Find where the given text appears and provide that cell's center as (X, Y) coordinate. 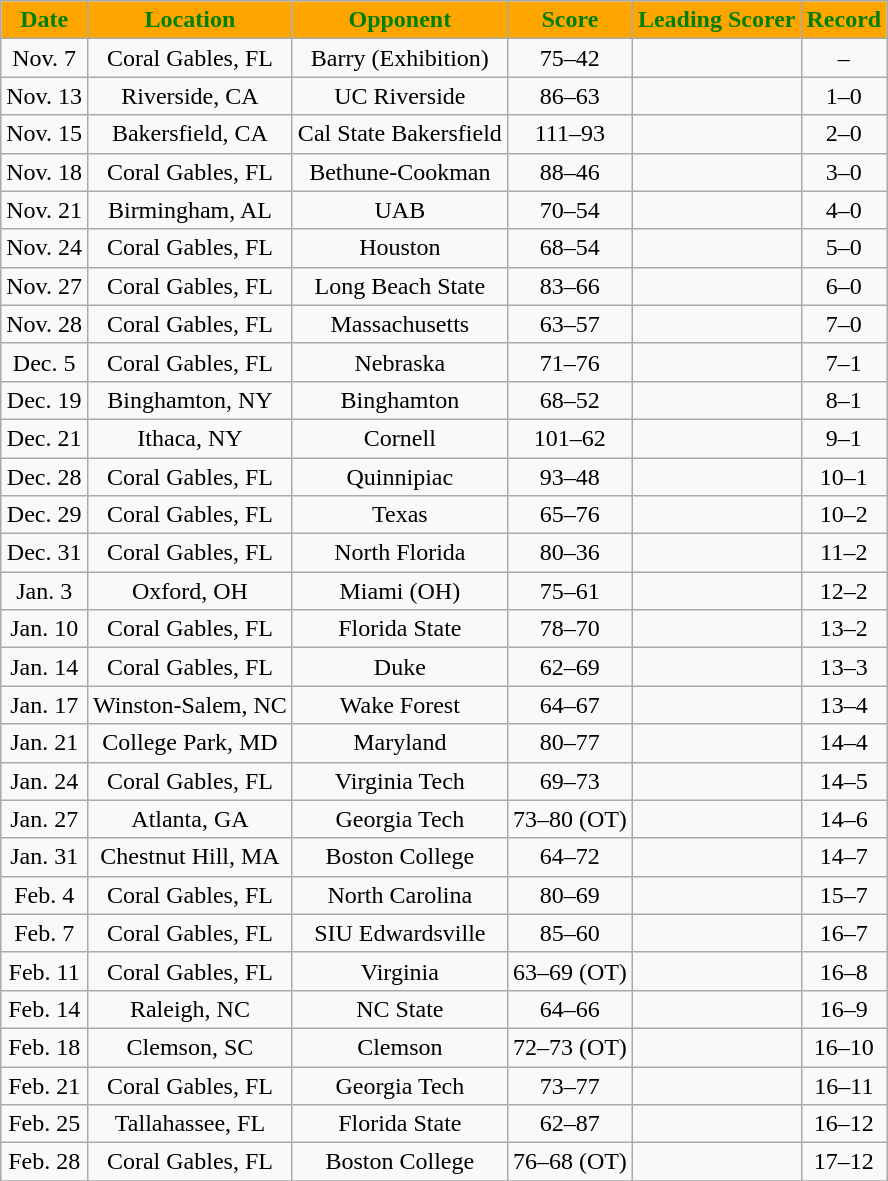
Nov. 24 (44, 248)
5–0 (844, 248)
Feb. 7 (44, 933)
Nov. 13 (44, 96)
11–2 (844, 553)
Raleigh, NC (190, 1009)
Dec. 31 (44, 553)
Dec. 5 (44, 362)
Feb. 25 (44, 1124)
Clemson (400, 1047)
3–0 (844, 172)
Winston-Salem, NC (190, 705)
14–7 (844, 857)
Feb. 4 (44, 895)
Score (570, 20)
75–61 (570, 591)
– (844, 58)
80–77 (570, 743)
16–8 (844, 971)
Feb. 14 (44, 1009)
Dec. 29 (44, 515)
64–72 (570, 857)
College Park, MD (190, 743)
Jan. 14 (44, 667)
Ithaca, NY (190, 438)
10–2 (844, 515)
1–0 (844, 96)
Jan. 24 (44, 781)
Barry (Exhibition) (400, 58)
Leading Scorer (716, 20)
88–46 (570, 172)
17–12 (844, 1162)
Nebraska (400, 362)
UAB (400, 210)
9–1 (844, 438)
15–7 (844, 895)
7–1 (844, 362)
Quinnipiac (400, 477)
63–57 (570, 324)
Nov. 27 (44, 286)
76–68 (OT) (570, 1162)
Nov. 21 (44, 210)
Feb. 21 (44, 1085)
111–93 (570, 134)
SIU Edwardsville (400, 933)
86–63 (570, 96)
Feb. 11 (44, 971)
4–0 (844, 210)
Texas (400, 515)
Feb. 28 (44, 1162)
Nov. 18 (44, 172)
NC State (400, 1009)
64–67 (570, 705)
6–0 (844, 286)
63–69 (OT) (570, 971)
Date (44, 20)
101–62 (570, 438)
Clemson, SC (190, 1047)
80–36 (570, 553)
14–5 (844, 781)
Bakersfield, CA (190, 134)
Opponent (400, 20)
Maryland (400, 743)
Location (190, 20)
75–42 (570, 58)
16–12 (844, 1124)
16–11 (844, 1085)
Duke (400, 667)
Feb. 18 (44, 1047)
Jan. 17 (44, 705)
Nov. 7 (44, 58)
Long Beach State (400, 286)
64–66 (570, 1009)
10–1 (844, 477)
16–7 (844, 933)
Jan. 10 (44, 629)
Jan. 21 (44, 743)
71–76 (570, 362)
72–73 (OT) (570, 1047)
Dec. 28 (44, 477)
73–80 (OT) (570, 819)
68–52 (570, 400)
93–48 (570, 477)
13–4 (844, 705)
Wake Forest (400, 705)
Dec. 19 (44, 400)
Massachusetts (400, 324)
7–0 (844, 324)
73–77 (570, 1085)
62–69 (570, 667)
Record (844, 20)
UC Riverside (400, 96)
Riverside, CA (190, 96)
Cal State Bakersfield (400, 134)
16–9 (844, 1009)
Chestnut Hill, MA (190, 857)
80–69 (570, 895)
12–2 (844, 591)
Oxford, OH (190, 591)
North Florida (400, 553)
Dec. 21 (44, 438)
83–66 (570, 286)
13–3 (844, 667)
Virginia Tech (400, 781)
14–6 (844, 819)
Jan. 31 (44, 857)
Virginia (400, 971)
16–10 (844, 1047)
14–4 (844, 743)
Cornell (400, 438)
70–54 (570, 210)
85–60 (570, 933)
62–87 (570, 1124)
Binghamton (400, 400)
Binghamton, NY (190, 400)
Houston (400, 248)
Miami (OH) (400, 591)
Nov. 15 (44, 134)
65–76 (570, 515)
Jan. 3 (44, 591)
69–73 (570, 781)
Birmingham, AL (190, 210)
Tallahassee, FL (190, 1124)
Bethune-Cookman (400, 172)
13–2 (844, 629)
2–0 (844, 134)
Atlanta, GA (190, 819)
68–54 (570, 248)
North Carolina (400, 895)
78–70 (570, 629)
Nov. 28 (44, 324)
Jan. 27 (44, 819)
8–1 (844, 400)
